From the cell containing the given text, extract its center point as [X, Y] coordinate. 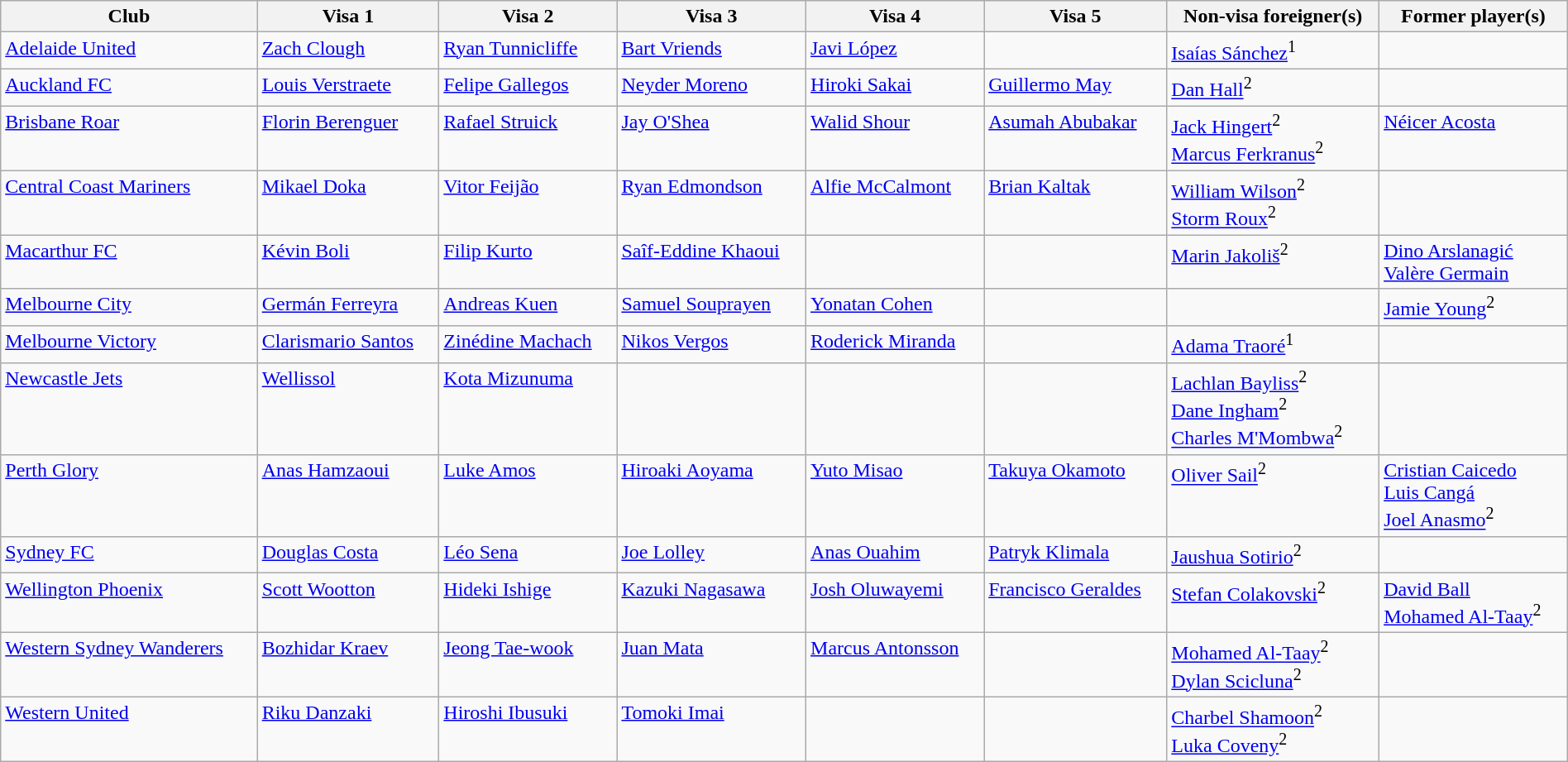
Joe Lolley [711, 554]
Marin Jakoliš2 [1274, 261]
Jamie Young2 [1474, 308]
Mikael Doka [348, 203]
Hiroki Sakai [895, 88]
Samuel Souprayen [711, 308]
Cristian Caicedo Luis Cangá Joel Anasmo2 [1474, 496]
Clarismario Santos [348, 344]
Brian Kaltak [1075, 203]
Dan Hall2 [1274, 88]
Scott Wootton [348, 603]
Bart Vriends [711, 51]
Luke Amos [528, 496]
Rafael Struick [528, 138]
Adelaide United [129, 51]
Roderick Miranda [895, 344]
Western Sydney Wanderers [129, 664]
Melbourne City [129, 308]
Léo Sena [528, 554]
Charbel Shamoon2 Luka Coveny2 [1274, 729]
Hiroshi Ibusuki [528, 729]
Riku Danzaki [348, 729]
Louis Verstraete [348, 88]
Visa 5 [1075, 17]
Visa 1 [348, 17]
Yonatan Cohen [895, 308]
Perth Glory [129, 496]
Jeong Tae-wook [528, 664]
Germán Ferreyra [348, 308]
Kévin Boli [348, 261]
Jaushua Sotirio2 [1274, 554]
Visa 2 [528, 17]
Jack Hingert2 Marcus Ferkranus2 [1274, 138]
Kazuki Nagasawa [711, 603]
William Wilson2 Storm Roux2 [1274, 203]
Sydney FC [129, 554]
Nikos Vergos [711, 344]
Auckland FC [129, 88]
Central Coast Mariners [129, 203]
Visa 3 [711, 17]
Isaías Sánchez1 [1274, 51]
Juan Mata [711, 664]
Néicer Acosta [1474, 138]
Wellissol [348, 409]
Club [129, 17]
Vitor Feijão [528, 203]
Jay O'Shea [711, 138]
Hiroaki Aoyama [711, 496]
Anas Ouahim [895, 554]
Tomoki Imai [711, 729]
Zinédine Machach [528, 344]
Asumah Abubakar [1075, 138]
Stefan Colakovski2 [1274, 603]
Josh Oluwayemi [895, 603]
Wellington Phoenix [129, 603]
Ryan Edmondson [711, 203]
Guillermo May [1075, 88]
Hideki Ishige [528, 603]
Bozhidar Kraev [348, 664]
Andreas Kuen [528, 308]
Anas Hamzaoui [348, 496]
Western United [129, 729]
Javi López [895, 51]
Kota Mizunuma [528, 409]
Neyder Moreno [711, 88]
Newcastle Jets [129, 409]
David Ball Mohamed Al-Taay2 [1474, 603]
Non-visa foreigner(s) [1274, 17]
Dino Arslanagić Valère Germain [1474, 261]
Mohamed Al-Taay2 Dylan Scicluna2 [1274, 664]
Visa 4 [895, 17]
Yuto Misao [895, 496]
Zach Clough [348, 51]
Ryan Tunnicliffe [528, 51]
Saîf-Eddine Khaoui [711, 261]
Melbourne Victory [129, 344]
Francisco Geraldes [1075, 603]
Walid Shour [895, 138]
Brisbane Roar [129, 138]
Oliver Sail2 [1274, 496]
Alfie McCalmont [895, 203]
Filip Kurto [528, 261]
Felipe Gallegos [528, 88]
Macarthur FC [129, 261]
Former player(s) [1474, 17]
Marcus Antonsson [895, 664]
Adama Traoré1 [1274, 344]
Takuya Okamoto [1075, 496]
Lachlan Bayliss2 Dane Ingham2 Charles M'Mombwa2 [1274, 409]
Douglas Costa [348, 554]
Florin Berenguer [348, 138]
Patryk Klimala [1075, 554]
